Provide the (X, Y) coordinate of the cell's center where the given text is located.  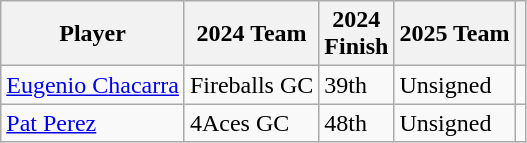
2024 Team (251, 34)
Player (93, 34)
48th (356, 123)
Pat Perez (93, 123)
4Aces GC (251, 123)
39th (356, 85)
Eugenio Chacarra (93, 85)
Fireballs GC (251, 85)
2025 Team (454, 34)
2024Finish (356, 34)
